Return the (X, Y) coordinate for the center point of the cell that contains the specified text.  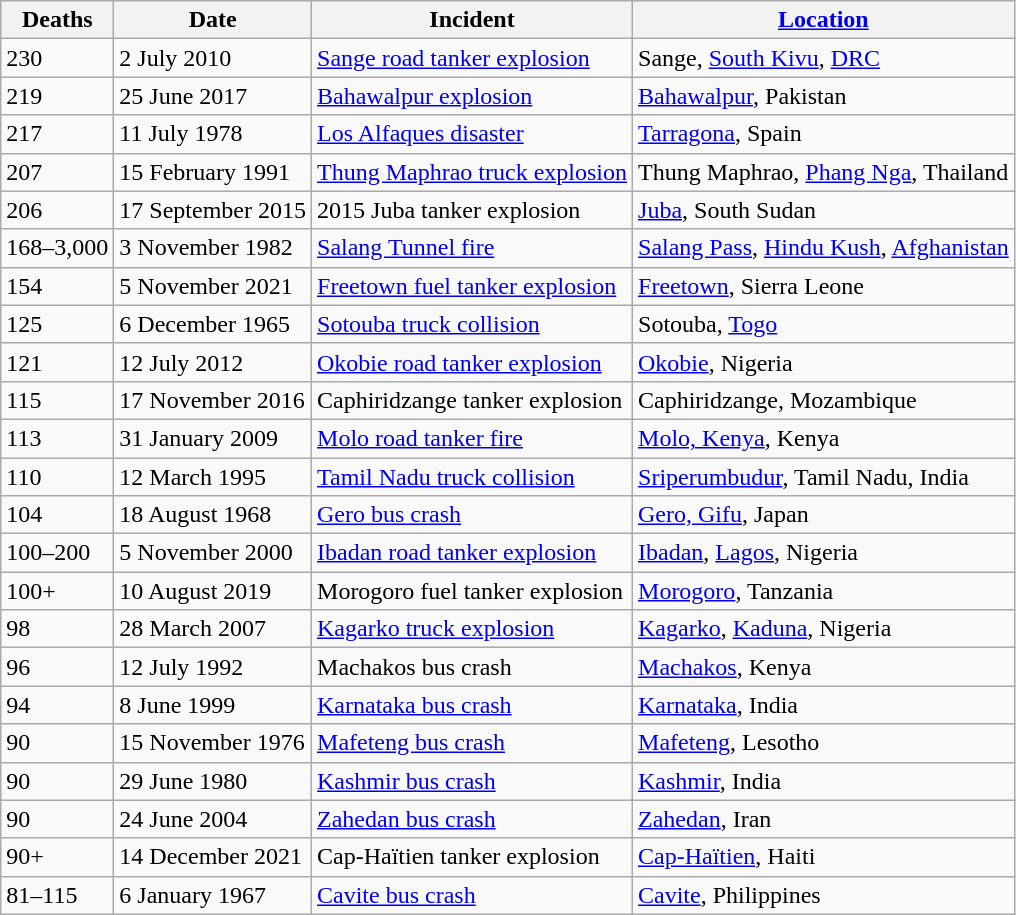
Morogoro fuel tanker explosion (472, 591)
17 November 2016 (213, 400)
Date (213, 20)
Salang Tunnel fire (472, 248)
121 (58, 362)
Gero, Gifu, Japan (824, 515)
Thung Maphrao truck explosion (472, 172)
Cap-Haïtien, Haiti (824, 857)
Freetown fuel tanker explosion (472, 286)
Caphiridzange tanker explosion (472, 400)
Bahawalpur explosion (472, 96)
Cap-Haïtien tanker explosion (472, 857)
12 July 2012 (213, 362)
98 (58, 629)
154 (58, 286)
2015 Juba tanker explosion (472, 210)
12 July 1992 (213, 667)
Morogoro, Tanzania (824, 591)
Gero bus crash (472, 515)
113 (58, 438)
Ibadan, Lagos, Nigeria (824, 553)
Cavite bus crash (472, 895)
Mafeteng, Lesotho (824, 743)
Molo road tanker fire (472, 438)
18 August 1968 (213, 515)
Zahedan, Iran (824, 819)
15 November 1976 (213, 743)
Zahedan bus crash (472, 819)
Freetown, Sierra Leone (824, 286)
Karnataka bus crash (472, 705)
Juba, South Sudan (824, 210)
6 December 1965 (213, 324)
125 (58, 324)
8 June 1999 (213, 705)
94 (58, 705)
3 November 1982 (213, 248)
5 November 2000 (213, 553)
Machakos bus crash (472, 667)
Thung Maphrao, Phang Nga, Thailand (824, 172)
Tamil Nadu truck collision (472, 477)
28 March 2007 (213, 629)
Kashmir bus crash (472, 781)
Kashmir, India (824, 781)
230 (58, 58)
Sotouba, Togo (824, 324)
104 (58, 515)
Sange, South Kivu, DRC (824, 58)
Okobie, Nigeria (824, 362)
217 (58, 134)
14 December 2021 (213, 857)
Location (824, 20)
5 November 2021 (213, 286)
Caphiridzange, Mozambique (824, 400)
168–3,000 (58, 248)
Kagarko, Kaduna, Nigeria (824, 629)
Tarragona, Spain (824, 134)
12 March 1995 (213, 477)
Sotouba truck collision (472, 324)
207 (58, 172)
Salang Pass, Hindu Kush, Afghanistan (824, 248)
90+ (58, 857)
Mafeteng bus crash (472, 743)
96 (58, 667)
2 July 2010 (213, 58)
100+ (58, 591)
Kagarko truck explosion (472, 629)
17 September 2015 (213, 210)
Deaths (58, 20)
Cavite, Philippines (824, 895)
31 January 2009 (213, 438)
110 (58, 477)
100–200 (58, 553)
6 January 1967 (213, 895)
11 July 1978 (213, 134)
Karnataka, India (824, 705)
Machakos, Kenya (824, 667)
219 (58, 96)
115 (58, 400)
Sange road tanker explosion (472, 58)
Los Alfaques disaster (472, 134)
81–115 (58, 895)
Sriperumbudur, Tamil Nadu, India (824, 477)
Ibadan road tanker explosion (472, 553)
Okobie road tanker explosion (472, 362)
24 June 2004 (213, 819)
Molo, Kenya, Kenya (824, 438)
Incident (472, 20)
10 August 2019 (213, 591)
29 June 1980 (213, 781)
Bahawalpur, Pakistan (824, 96)
206 (58, 210)
25 June 2017 (213, 96)
15 February 1991 (213, 172)
